Output the [x, y] coordinate of the center of the cell containing the given text.  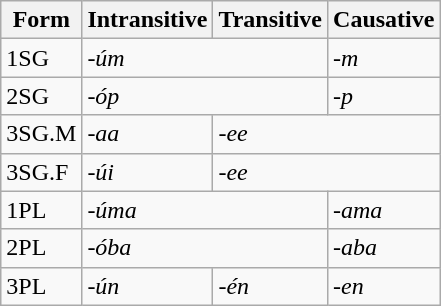
2SG [42, 96]
-ún [148, 286]
-úi [148, 172]
Transitive [270, 20]
-aa [148, 134]
-ama [384, 210]
Form [42, 20]
-m [384, 58]
-óp [205, 96]
-aba [384, 248]
-én [270, 286]
2PL [42, 248]
3SG.M [42, 134]
Causative [384, 20]
Intransitive [148, 20]
1PL [42, 210]
-óba [205, 248]
3SG.F [42, 172]
3PL [42, 286]
-en [384, 286]
-p [384, 96]
-úma [205, 210]
-úm [205, 58]
1SG [42, 58]
